Capture the cell that displays the provided text and extract its [x, y] central coordinate. 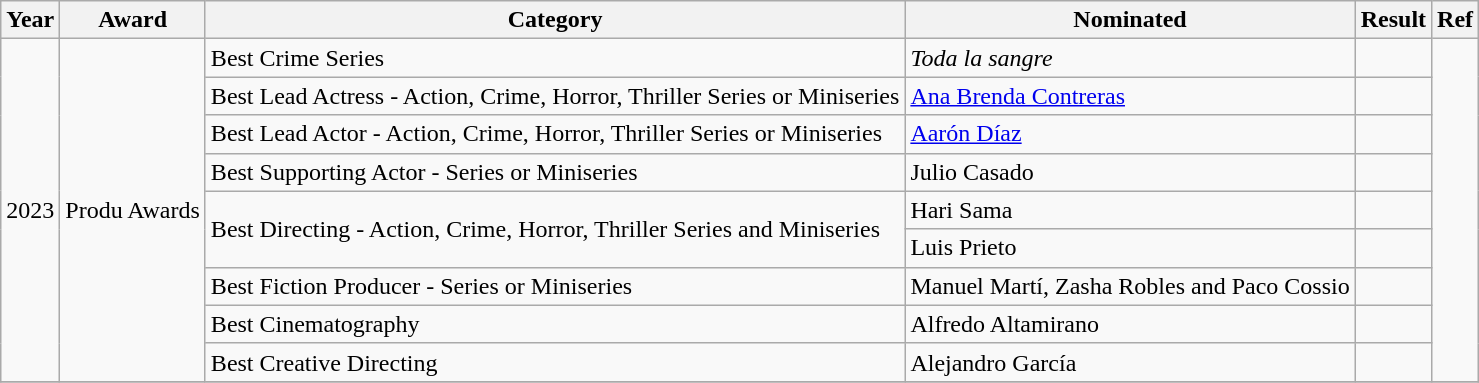
Best Fiction Producer - Series or Miniseries [555, 286]
Result [1393, 20]
Alejandro García [1130, 362]
Ref [1456, 20]
Luis Prieto [1130, 248]
Category [555, 20]
Alfredo Altamirano [1130, 324]
2023 [30, 210]
Best Cinematography [555, 324]
Hari Sama [1130, 210]
Julio Casado [1130, 172]
Award [133, 20]
Best Lead Actor - Action, Crime, Horror, Thriller Series or Miniseries [555, 134]
Aarón Díaz [1130, 134]
Nominated [1130, 20]
Ana Brenda Contreras [1130, 96]
Manuel Martí, Zasha Robles and Paco Cossio [1130, 286]
Toda la sangre [1130, 58]
Best Directing - Action, Crime, Horror, Thriller Series and Miniseries [555, 229]
Best Crime Series [555, 58]
Produ Awards [133, 210]
Best Supporting Actor - Series or Miniseries [555, 172]
Best Lead Actress - Action, Crime, Horror, Thriller Series or Miniseries [555, 96]
Best Creative Directing [555, 362]
Year [30, 20]
